For the text-containing cell, return its midpoint in (X, Y) coordinate format. 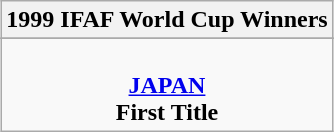
JAPANFirst Title (167, 85)
1999 IFAF World Cup Winners (167, 20)
